Determine the [x, y] coordinate at the center of the cell enclosing the given text.  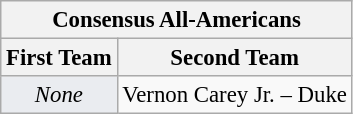
First Team [59, 58]
None [59, 95]
Second Team [234, 58]
Vernon Carey Jr. – Duke [234, 95]
Consensus All-Americans [176, 20]
